Extract the (X, Y) coordinate from the center of the cell holding the provided text.  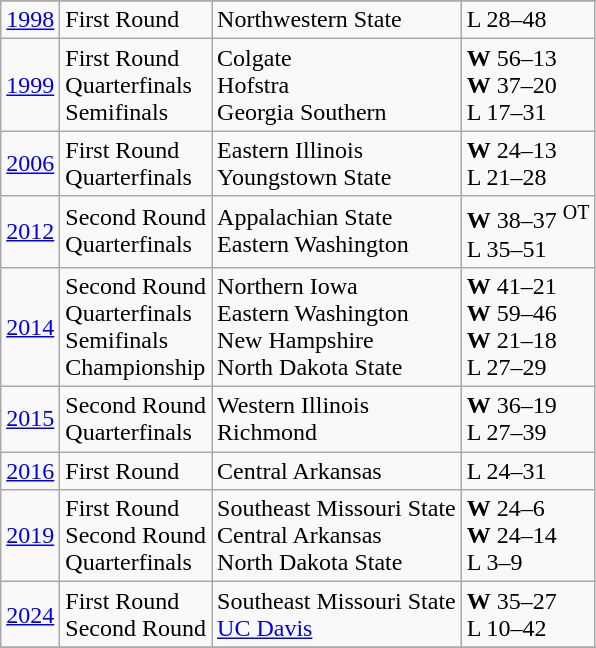
Appalachian StateEastern Washington (337, 232)
2016 (30, 471)
W 35–27L 10–42 (528, 614)
W 56–13W 37–20L 17–31 (528, 85)
1998 (30, 20)
Central Arkansas (337, 471)
First RoundSecond RoundQuarterfinals (136, 536)
First RoundSecond Round (136, 614)
2019 (30, 536)
Northern IowaEastern WashingtonNew HampshireNorth Dakota State (337, 326)
First RoundQuarterfinals (136, 164)
W 38–37 OTL 35–51 (528, 232)
First RoundQuarterfinalsSemifinals (136, 85)
W 24–6W 24–14L 3–9 (528, 536)
W 41–21W 59–46W 21–18L 27–29 (528, 326)
2024 (30, 614)
W 24–13L 21–28 (528, 164)
Second RoundQuarterfinalsSemifinalsChampionship (136, 326)
1999 (30, 85)
2006 (30, 164)
L 28–48 (528, 20)
Southeast Missouri StateCentral ArkansasNorth Dakota State (337, 536)
Southeast Missouri StateUC Davis (337, 614)
Eastern IllinoisYoungstown State (337, 164)
W 36–19L 27–39 (528, 420)
2012 (30, 232)
Northwestern State (337, 20)
Western IllinoisRichmond (337, 420)
2015 (30, 420)
ColgateHofstraGeorgia Southern (337, 85)
L 24–31 (528, 471)
2014 (30, 326)
